Output the (x, y) coordinate of the center of the cell containing the given text.  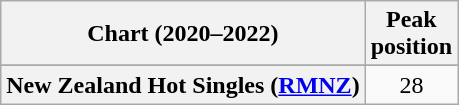
Chart (2020–2022) (183, 34)
28 (411, 85)
Peakposition (411, 34)
New Zealand Hot Singles (RMNZ) (183, 85)
